Search for the cell housing the specified text and yield its (x, y) center coordinate. 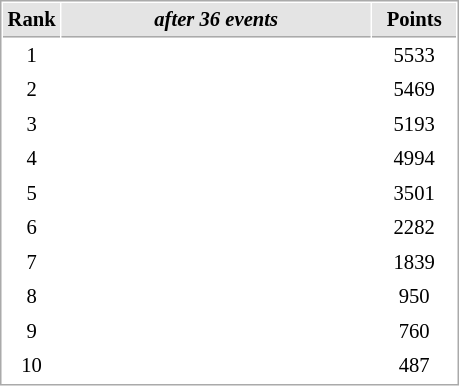
9 (32, 332)
5193 (414, 124)
6 (32, 228)
10 (32, 366)
4994 (414, 158)
after 36 events (216, 20)
8 (32, 296)
3 (32, 124)
5533 (414, 56)
Rank (32, 20)
2 (32, 90)
Points (414, 20)
5 (32, 194)
2282 (414, 228)
4 (32, 158)
487 (414, 366)
1 (32, 56)
950 (414, 296)
760 (414, 332)
5469 (414, 90)
1839 (414, 262)
3501 (414, 194)
7 (32, 262)
